Scan for the cell matching the given text and deliver its [x, y] coordinate at center. 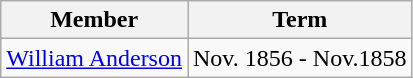
Member [94, 20]
William Anderson [94, 58]
Nov. 1856 - Nov.1858 [300, 58]
Term [300, 20]
